From the cell containing the given text, extract its center point as (x, y) coordinate. 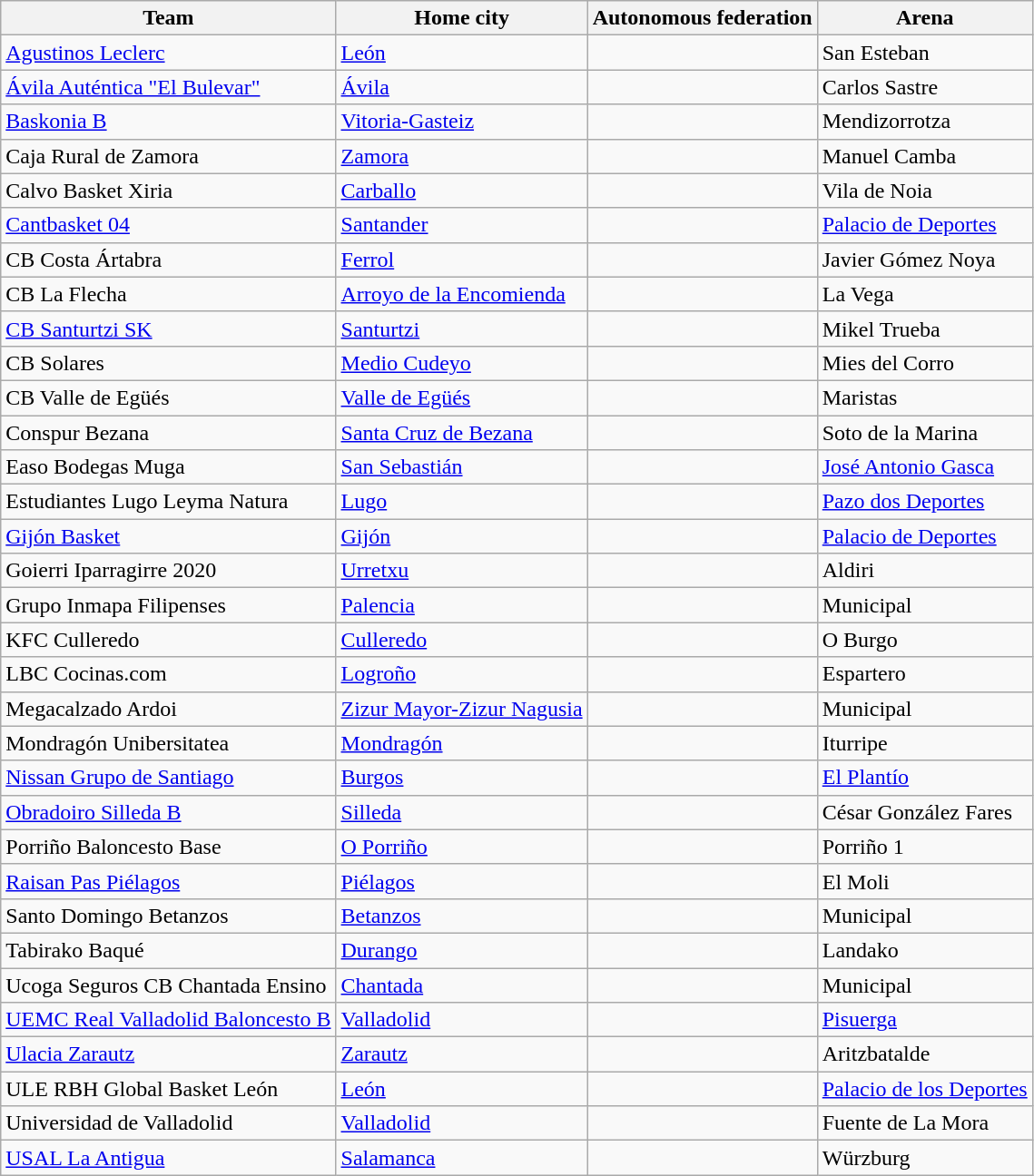
Logroño (461, 674)
Conspur Bezana (169, 433)
Chantada (461, 985)
Valle de Egüés (461, 397)
Palencia (461, 605)
Easo Bodegas Muga (169, 467)
Pazo dos Deportes (924, 502)
Medio Cudeyo (461, 363)
San Sebastián (461, 467)
Team (169, 18)
Carlos Sastre (924, 87)
Autonomous federation (703, 18)
Würzburg (924, 1158)
Lugo (461, 502)
Ávila Auténtica "El Bulevar" (169, 87)
Arena (924, 18)
Santo Domingo Betanzos (169, 916)
Fuente de La Mora (924, 1123)
Piélagos (461, 881)
UEMC Real Valladolid Baloncesto B (169, 1020)
Urretxu (461, 571)
O Burgo (924, 640)
Cantbasket 04 (169, 225)
Landako (924, 950)
Goierri Iparragirre 2020 (169, 571)
Grupo Inmapa Filipenses (169, 605)
Ferrol (461, 260)
Mondragón (461, 743)
Baskonia B (169, 122)
Zizur Mayor-Zizur Nagusia (461, 709)
Santurtzi (461, 328)
Carballo (461, 191)
San Esteban (924, 53)
Vitoria-Gasteiz (461, 122)
Calvo Basket Xiria (169, 191)
KFC Culleredo (169, 640)
José Antonio Gasca (924, 467)
Javier Gómez Noya (924, 260)
El Moli (924, 881)
Mikel Trueba (924, 328)
Obradoiro Silleda B (169, 812)
Ávila (461, 87)
CB Valle de Egüés (169, 397)
CB Solares (169, 363)
CB Santurtzi SK (169, 328)
Universidad de Valladolid (169, 1123)
César González Fares (924, 812)
Megacalzado Ardoi (169, 709)
Ucoga Seguros CB Chantada Ensino (169, 985)
Pisuerga (924, 1020)
Manuel Camba (924, 156)
Agustinos Leclerc (169, 53)
Tabirako Baqué (169, 950)
CB Costa Ártabra (169, 260)
Aldiri (924, 571)
Iturripe (924, 743)
Espartero (924, 674)
Betanzos (461, 916)
Ulacia Zarautz (169, 1054)
Mendizorrotza (924, 122)
Raisan Pas Piélagos (169, 881)
Santa Cruz de Bezana (461, 433)
Gijón (461, 536)
Durango (461, 950)
Mondragón Unibersitatea (169, 743)
Porriño 1 (924, 847)
Culleredo (461, 640)
Silleda (461, 812)
Arroyo de la Encomienda (461, 294)
Soto de la Marina (924, 433)
Gijón Basket (169, 536)
USAL La Antigua (169, 1158)
Aritzbatalde (924, 1054)
Salamanca (461, 1158)
Mies del Corro (924, 363)
O Porriño (461, 847)
Caja Rural de Zamora (169, 156)
Maristas (924, 397)
Estudiantes Lugo Leyma Natura (169, 502)
El Plantío (924, 778)
Vila de Noia (924, 191)
Zamora (461, 156)
Zarautz (461, 1054)
CB La Flecha (169, 294)
La Vega (924, 294)
Burgos (461, 778)
Porriño Baloncesto Base (169, 847)
ULE RBH Global Basket León (169, 1089)
Home city (461, 18)
Palacio de los Deportes (924, 1089)
LBC Cocinas.com (169, 674)
Santander (461, 225)
Nissan Grupo de Santiago (169, 778)
